Capture the cell that displays the provided text and extract its [x, y] central coordinate. 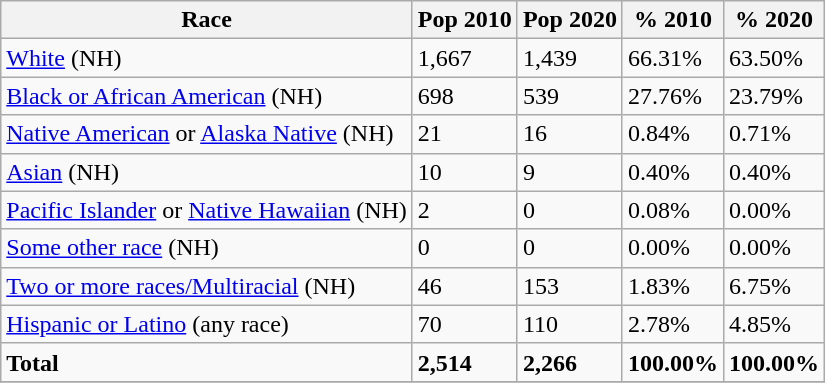
1,439 [570, 58]
46 [464, 286]
Pop 2020 [570, 20]
4.85% [774, 324]
10 [464, 172]
Some other race (NH) [207, 248]
Hispanic or Latino (any race) [207, 324]
Native American or Alaska Native (NH) [207, 134]
Two or more races/Multiracial (NH) [207, 286]
1,667 [464, 58]
1.83% [672, 286]
9 [570, 172]
Asian (NH) [207, 172]
% 2010 [672, 20]
66.31% [672, 58]
Pacific Islander or Native Hawaiian (NH) [207, 210]
0.71% [774, 134]
63.50% [774, 58]
27.76% [672, 96]
539 [570, 96]
23.79% [774, 96]
16 [570, 134]
6.75% [774, 286]
698 [464, 96]
Black or African American (NH) [207, 96]
0.84% [672, 134]
2,266 [570, 362]
21 [464, 134]
White (NH) [207, 58]
Pop 2010 [464, 20]
153 [570, 286]
2 [464, 210]
0.08% [672, 210]
70 [464, 324]
2.78% [672, 324]
Race [207, 20]
Total [207, 362]
110 [570, 324]
% 2020 [774, 20]
2,514 [464, 362]
